Output the (x, y) coordinate of the center of the cell containing the given text.  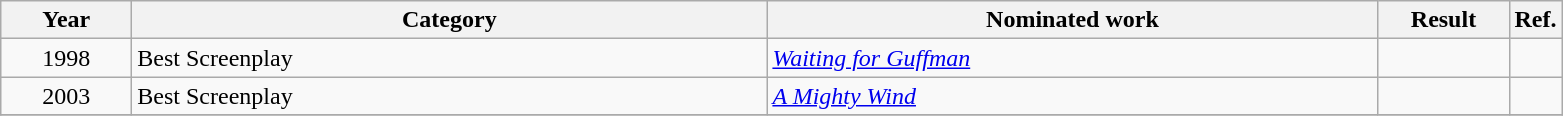
2003 (66, 96)
Year (66, 20)
Waiting for Guffman (1072, 58)
Nominated work (1072, 20)
1998 (66, 58)
Ref. (1536, 20)
Category (450, 20)
Result (1444, 20)
A Mighty Wind (1072, 96)
